Provide the (x, y) coordinate of the cell's center where the given text is located.  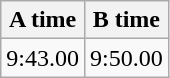
B time (126, 20)
A time (43, 20)
9:43.00 (43, 58)
9:50.00 (126, 58)
